For the text-containing cell, return its midpoint in (x, y) coordinate format. 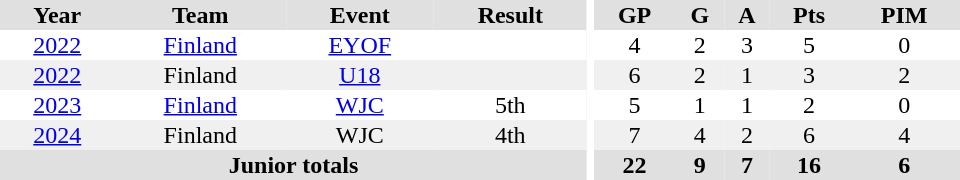
2024 (58, 135)
PIM (904, 15)
Team (200, 15)
Result (511, 15)
2023 (58, 105)
22 (635, 165)
4th (511, 135)
GP (635, 15)
EYOF (360, 45)
U18 (360, 75)
9 (700, 165)
Pts (810, 15)
16 (810, 165)
5th (511, 105)
Event (360, 15)
Junior totals (294, 165)
G (700, 15)
A (747, 15)
Year (58, 15)
